Extract the (x, y) coordinate from the center of the cell holding the provided text.  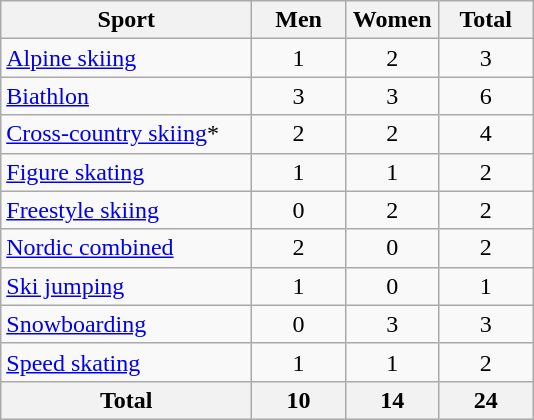
Women (392, 20)
Alpine skiing (126, 58)
Snowboarding (126, 324)
24 (486, 400)
14 (392, 400)
Sport (126, 20)
Figure skating (126, 172)
Freestyle skiing (126, 210)
Men (299, 20)
6 (486, 96)
4 (486, 134)
Speed skating (126, 362)
Ski jumping (126, 286)
Nordic combined (126, 248)
Cross-country skiing* (126, 134)
Biathlon (126, 96)
10 (299, 400)
